Determine the [X, Y] coordinate at the center of the cell enclosing the given text.  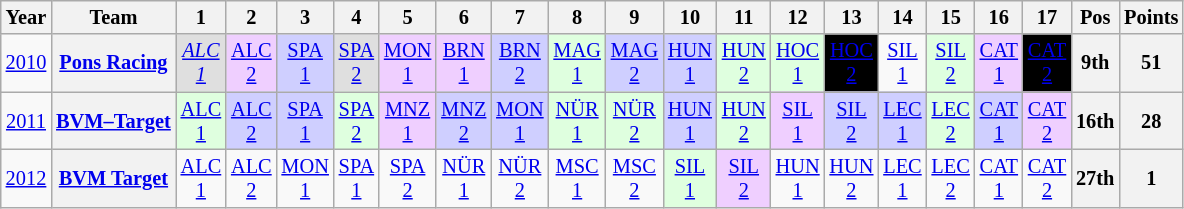
HOC2 [852, 63]
5 [408, 17]
10 [690, 17]
Points [1151, 17]
9 [634, 17]
Year [26, 17]
16 [999, 17]
BRN2 [520, 63]
11 [744, 17]
3 [306, 17]
Pons Racing [113, 63]
16th [1095, 121]
Pos [1095, 17]
8 [576, 17]
6 [464, 17]
MNZ2 [464, 121]
HOC1 [798, 63]
2012 [26, 178]
27th [1095, 178]
MAG1 [576, 63]
12 [798, 17]
2011 [26, 121]
15 [951, 17]
BVM Target [113, 178]
14 [902, 17]
BRN1 [464, 63]
2 [251, 17]
17 [1047, 17]
7 [520, 17]
BVM–Target [113, 121]
9th [1095, 63]
MSC2 [634, 178]
51 [1151, 63]
4 [356, 17]
13 [852, 17]
MSC1 [576, 178]
MAG2 [634, 63]
Team [113, 17]
28 [1151, 121]
2010 [26, 63]
MNZ1 [408, 121]
